Scan for the cell matching the given text and deliver its [x, y] coordinate at center. 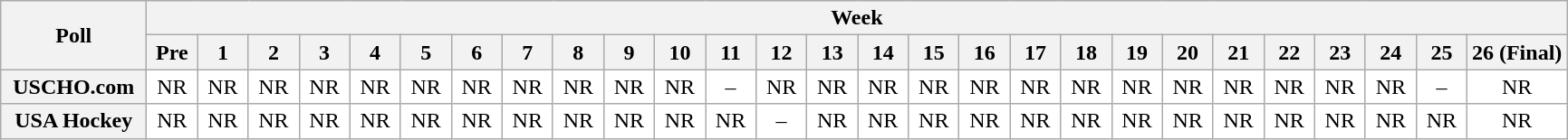
2 [274, 52]
14 [883, 52]
19 [1137, 52]
24 [1390, 52]
25 [1441, 52]
22 [1289, 52]
6 [476, 52]
9 [629, 52]
15 [934, 52]
Week [857, 18]
16 [985, 52]
21 [1238, 52]
Pre [172, 52]
5 [426, 52]
7 [527, 52]
17 [1035, 52]
USA Hockey [74, 121]
1 [223, 52]
13 [832, 52]
23 [1340, 52]
20 [1188, 52]
26 (Final) [1516, 52]
10 [679, 52]
USCHO.com [74, 87]
Poll [74, 35]
3 [324, 52]
4 [375, 52]
8 [578, 52]
11 [730, 52]
18 [1086, 52]
12 [782, 52]
